Pinpoint the cell where the given text exists, returning its (x, y) midpoint coordinate. 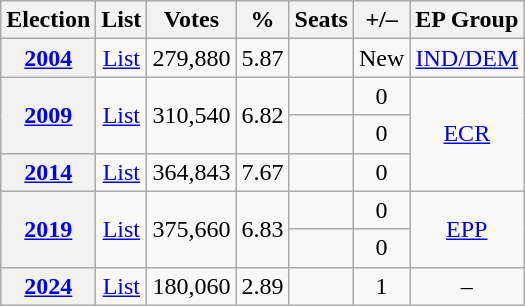
New (381, 58)
– (467, 286)
279,880 (192, 58)
6.82 (262, 115)
2004 (48, 58)
375,660 (192, 229)
2014 (48, 172)
EP Group (467, 20)
7.67 (262, 172)
364,843 (192, 172)
Votes (192, 20)
% (262, 20)
310,540 (192, 115)
1 (381, 286)
EPP (467, 229)
2024 (48, 286)
6.83 (262, 229)
2009 (48, 115)
2019 (48, 229)
IND/DEM (467, 58)
180,060 (192, 286)
ECR (467, 134)
Seats (321, 20)
+/– (381, 20)
2.89 (262, 286)
Election (48, 20)
5.87 (262, 58)
